Search for the cell housing the specified text and yield its (x, y) center coordinate. 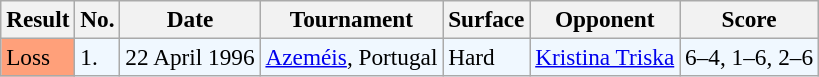
Loss (38, 57)
No. (98, 19)
Surface (486, 19)
6–4, 1–6, 2–6 (750, 57)
Date (190, 19)
Azeméis, Portugal (352, 57)
Result (38, 19)
1. (98, 57)
Tournament (352, 19)
Hard (486, 57)
22 April 1996 (190, 57)
Opponent (605, 19)
Score (750, 19)
Kristina Triska (605, 57)
